Output the (X, Y) coordinate of the center of the cell containing the given text.  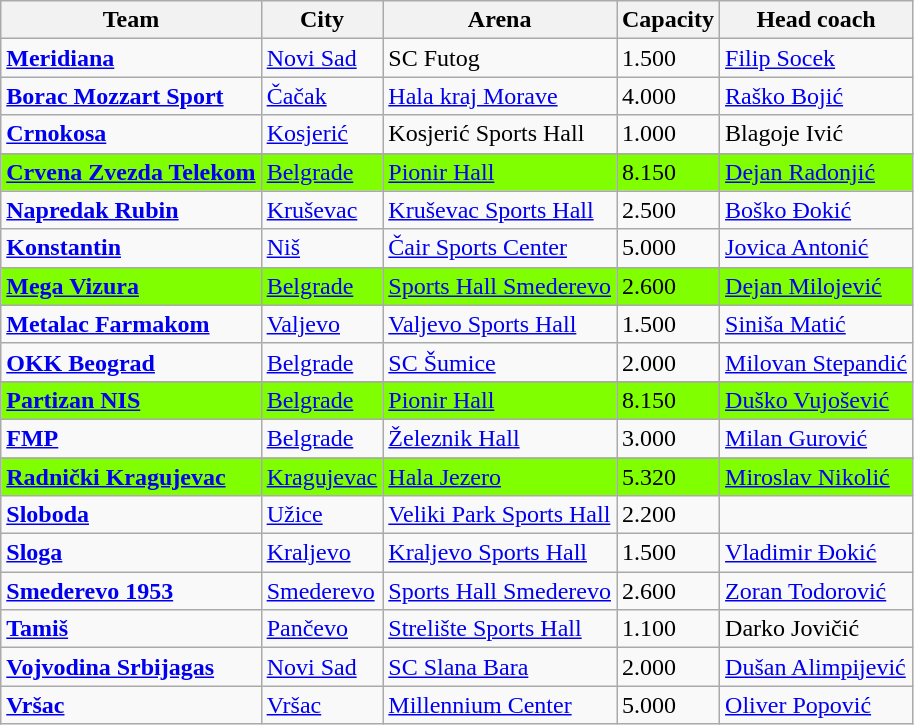
Smederevo (322, 591)
Kraljevo (322, 553)
Kraljevo Sports Hall (500, 553)
Kosjerić (322, 134)
Kruševac (322, 210)
4.000 (668, 96)
Radnički Kragujevac (131, 477)
Mega Vizura (131, 286)
Kragujevac (322, 477)
Niš (322, 248)
Dejan Milojević (816, 286)
Head coach (816, 20)
Kosjerić Sports Hall (500, 134)
Kruševac Sports Hall (500, 210)
FMP (131, 438)
Millennium Center (500, 705)
Železnik Hall (500, 438)
Siniša Matić (816, 324)
Tamiš (131, 629)
Meridiana (131, 58)
Sloboda (131, 515)
Konstantin (131, 248)
SC Futog (500, 58)
Capacity (668, 20)
Sloga (131, 553)
Čačak (322, 96)
Borac Mozzart Sport (131, 96)
Blagoje Ivić (816, 134)
5.320 (668, 477)
Dušan Alimpijević (816, 667)
Raško Bojić (816, 96)
Zoran Todorović (816, 591)
Miroslav Nikolić (816, 477)
Hala kraj Morave (500, 96)
Duško Vujošević (816, 400)
Valjevo Sports Hall (500, 324)
2.500 (668, 210)
2.200 (668, 515)
Vladimir Đokić (816, 553)
City (322, 20)
Oliver Popović (816, 705)
Crvena Zvezda Telekom (131, 172)
Smederevo 1953 (131, 591)
Metalac Farmakom (131, 324)
Užice (322, 515)
Boško Đokić (816, 210)
Vojvodina Srbijagas (131, 667)
1.100 (668, 629)
Darko Jovičić (816, 629)
Milovan Stepandić (816, 362)
Dejan Radonjić (816, 172)
Team (131, 20)
Arena (500, 20)
SC Šumice (500, 362)
Strelište Sports Hall (500, 629)
Pančevo (322, 629)
Partizan NIS (131, 400)
Napredak Rubin (131, 210)
Jovica Antonić (816, 248)
SC Slana Bara (500, 667)
Valjevo (322, 324)
Crnokosa (131, 134)
Hala Jezero (500, 477)
OKK Beograd (131, 362)
3.000 (668, 438)
Milan Gurović (816, 438)
Čair Sports Center (500, 248)
1.000 (668, 134)
Filip Socek (816, 58)
Veliki Park Sports Hall (500, 515)
